Extract the [x, y] coordinate from the center of the cell holding the provided text.  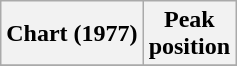
Chart (1977) [72, 34]
Peakposition [189, 34]
